Provide the [X, Y] coordinate of the cell's center where the given text is located.  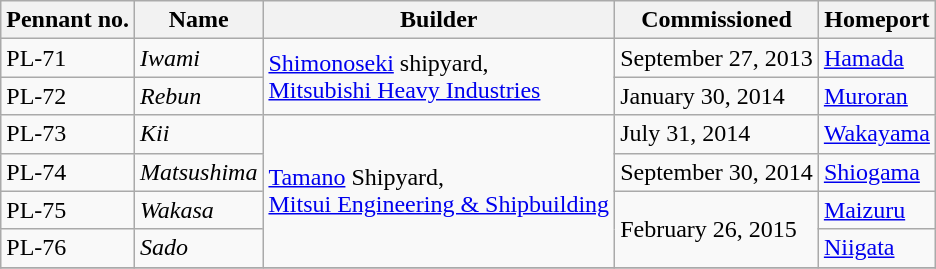
Kii [199, 134]
Shimonoseki shipyard, Mitsubishi Heavy Industries [439, 77]
Builder [439, 20]
Rebun [199, 96]
Pennant no. [68, 20]
September 27, 2013 [717, 58]
PL-75 [68, 210]
July 31, 2014 [717, 134]
January 30, 2014 [717, 96]
Niigata [876, 248]
Iwami [199, 58]
PL-73 [68, 134]
Hamada [876, 58]
Commissioned [717, 20]
Wakasa [199, 210]
September 30, 2014 [717, 172]
Sado [199, 248]
Name [199, 20]
Matsushima [199, 172]
PL-76 [68, 248]
Homeport [876, 20]
Muroran [876, 96]
Maizuru [876, 210]
Wakayama [876, 134]
PL-74 [68, 172]
Tamano Shipyard, Mitsui Engineering & Shipbuilding [439, 191]
February 26, 2015 [717, 229]
PL-71 [68, 58]
Shiogama [876, 172]
PL-72 [68, 96]
